Return (x, y) of the center of cell containing provided text 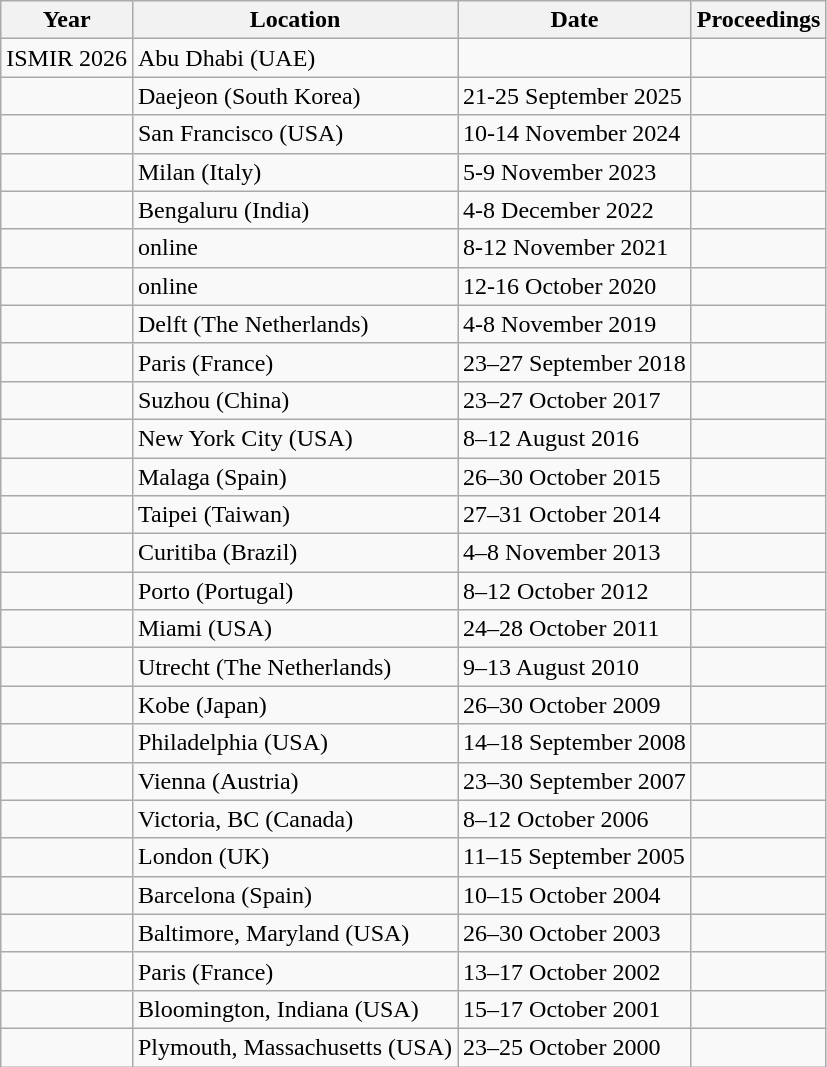
London (UK) (294, 857)
Vienna (Austria) (294, 781)
27–31 October 2014 (575, 515)
10-14 November 2024 (575, 134)
Year (67, 20)
24–28 October 2011 (575, 629)
Suzhou (China) (294, 400)
11–15 September 2005 (575, 857)
4-8 December 2022 (575, 210)
10–15 October 2004 (575, 895)
Philadelphia (USA) (294, 743)
8–12 October 2012 (575, 591)
Curitiba (Brazil) (294, 553)
Utrecht (The Netherlands) (294, 667)
Location (294, 20)
Victoria, BC (Canada) (294, 819)
Barcelona (Spain) (294, 895)
8–12 August 2016 (575, 438)
23–30 September 2007 (575, 781)
8–12 October 2006 (575, 819)
Baltimore, Maryland (USA) (294, 933)
8-12 November 2021 (575, 248)
14–18 September 2008 (575, 743)
Miami (USA) (294, 629)
Bloomington, Indiana (USA) (294, 1009)
Date (575, 20)
23–25 October 2000 (575, 1047)
Porto (Portugal) (294, 591)
26–30 October 2003 (575, 933)
ISMIR 2026 (67, 58)
23–27 September 2018 (575, 362)
Plymouth, Massachusetts (USA) (294, 1047)
Delft (The Netherlands) (294, 324)
4–8 November 2013 (575, 553)
Abu Dhabi (UAE) (294, 58)
23–27 October 2017 (575, 400)
Bengaluru (India) (294, 210)
26–30 October 2009 (575, 705)
15–17 October 2001 (575, 1009)
13–17 October 2002 (575, 971)
Proceedings (758, 20)
9–13 August 2010 (575, 667)
Milan (Italy) (294, 172)
Taipei (Taiwan) (294, 515)
San Francisco (USA) (294, 134)
5-9 November 2023 (575, 172)
4-8 November 2019 (575, 324)
Daejeon (South Korea) (294, 96)
26–30 October 2015 (575, 477)
21-25 September 2025 (575, 96)
Malaga (Spain) (294, 477)
New York City (USA) (294, 438)
Kobe (Japan) (294, 705)
12-16 October 2020 (575, 286)
